Find where the given text appears and provide that cell's center as (X, Y) coordinate. 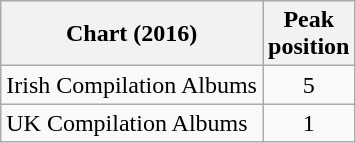
1 (308, 123)
UK Compilation Albums (132, 123)
Chart (2016) (132, 34)
Irish Compilation Albums (132, 85)
Peakposition (308, 34)
5 (308, 85)
